For the text-containing cell, return its midpoint in (x, y) coordinate format. 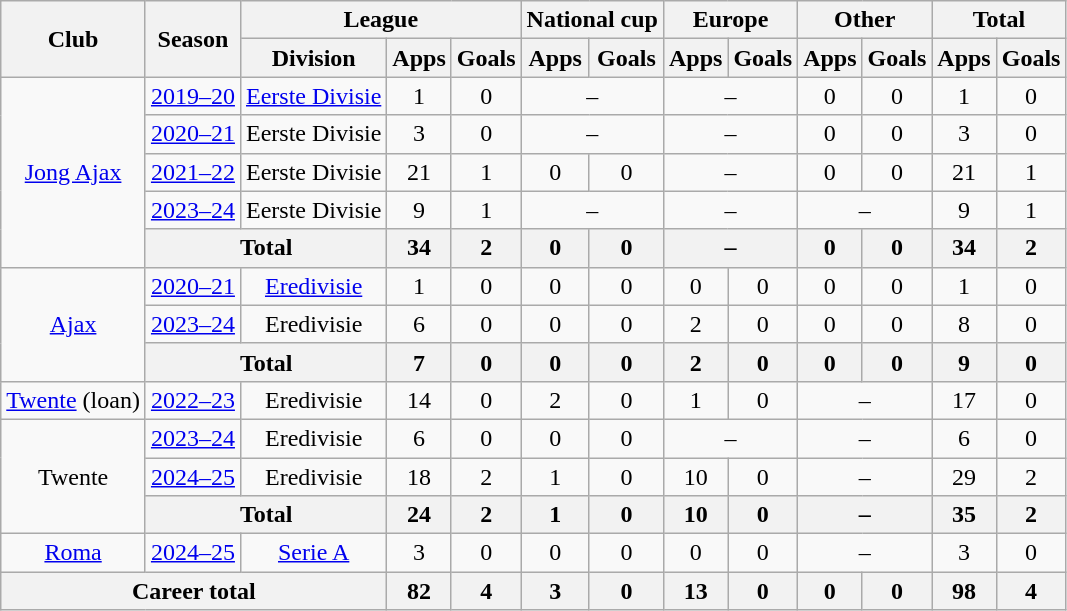
24 (419, 515)
14 (419, 400)
2021–22 (192, 172)
Career total (194, 591)
8 (964, 324)
National cup (592, 20)
Other (865, 20)
13 (695, 591)
Division (313, 58)
Roma (74, 553)
17 (964, 400)
98 (964, 591)
Club (74, 39)
7 (419, 362)
Europe (730, 20)
18 (419, 477)
Jong Ajax (74, 172)
35 (964, 515)
2019–20 (192, 96)
Twente (74, 476)
Serie A (313, 553)
29 (964, 477)
Ajax (74, 324)
League (380, 20)
Twente (loan) (74, 400)
82 (419, 591)
2022–23 (192, 400)
Season (192, 39)
